From the cell containing the given text, extract its center point as (x, y) coordinate. 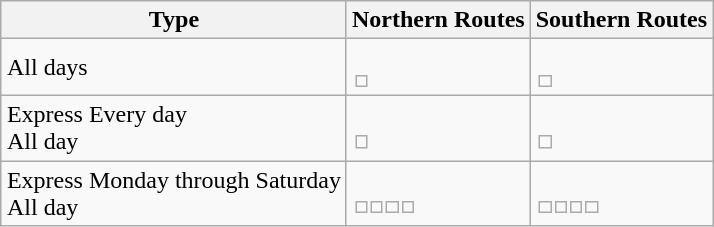
Southern Routes (621, 20)
Express Monday through SaturdayAll day (174, 192)
All days (174, 68)
Express Every dayAll day (174, 128)
Northern Routes (438, 20)
Type (174, 20)
